Search for the cell housing the specified text and yield its [X, Y] center coordinate. 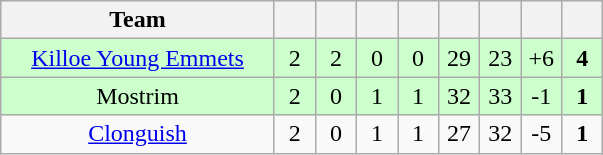
4 [582, 58]
-5 [542, 134]
Team [138, 20]
Clonguish [138, 134]
Mostrim [138, 96]
33 [500, 96]
29 [460, 58]
Killoe Young Emmets [138, 58]
27 [460, 134]
-1 [542, 96]
23 [500, 58]
+6 [542, 58]
